Pinpoint the cell where the given text exists, returning its (X, Y) midpoint coordinate. 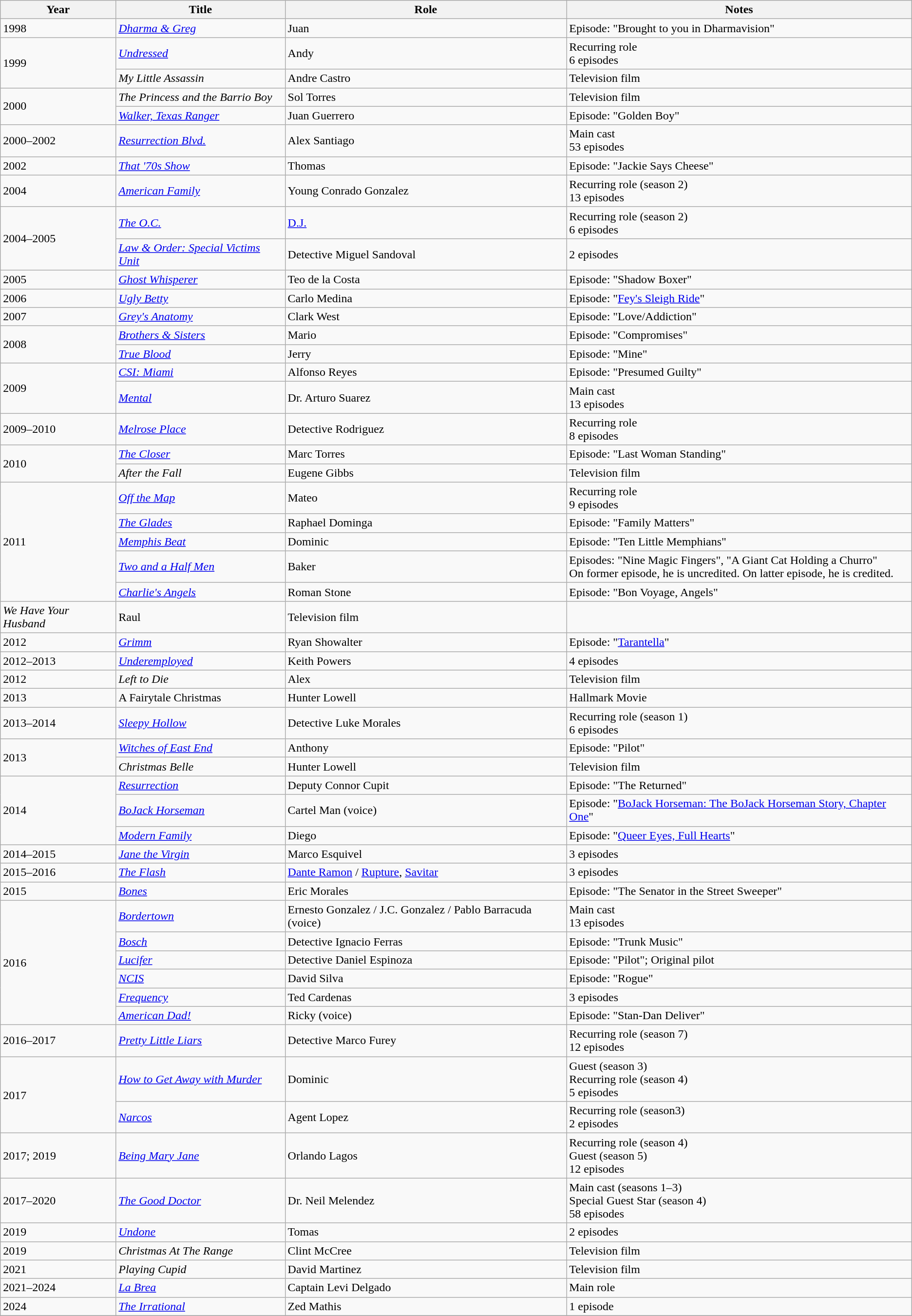
2004 (58, 191)
Detective Marco Furey (426, 1041)
The Good Doctor (201, 1200)
Deputy Connor Cupit (426, 785)
Anthony (426, 748)
2005 (58, 279)
The Irrational (201, 1306)
Narcos (201, 1117)
2000 (58, 106)
2009 (58, 388)
2024 (58, 1306)
2010 (58, 464)
Alex (426, 679)
Episode: "BoJack Horseman: The BoJack Horseman Story, Chapter One" (739, 810)
Episode: "Last Woman Standing" (739, 454)
Mario (426, 335)
Jerry (426, 354)
Raphael Dominga (426, 523)
The Glades (201, 523)
Episode: "Queer Eyes, Full Hearts" (739, 835)
Christmas Belle (201, 767)
American Family (201, 191)
Eric Morales (426, 891)
Playing Cupid (201, 1269)
David Martinez (426, 1269)
Witches of East End (201, 748)
Detective Rodriguez (426, 429)
How to Get Away with Murder (201, 1079)
Detective Ignacio Ferras (426, 941)
Dante Ramon / Rupture, Savitar (426, 872)
Dr. Arturo Suarez (426, 398)
Carlo Medina (426, 298)
Recurring role 8 episodes (739, 429)
Cartel Man (voice) (426, 810)
Alex Santiago (426, 140)
Recurring role 9 episodes (739, 498)
2002 (58, 166)
Bordertown (201, 916)
2009–2010 (58, 429)
Two and a Half Men (201, 566)
Detective Miguel Sandoval (426, 254)
Episode: "Tarantella" (739, 642)
2014–2015 (58, 854)
1999 (58, 62)
Marc Torres (426, 454)
Episode: "Trunk Music" (739, 941)
The Flash (201, 872)
2016 (58, 962)
Ernesto Gonzalez / J.C. Gonzalez / Pablo Barracuda (voice) (426, 916)
Teo de la Costa (426, 279)
Orlando Lagos (426, 1156)
Main role (739, 1288)
Main cast (seasons 1–3) Special Guest Star (season 4) 58 episodes (739, 1200)
NCIS (201, 978)
Ted Cardenas (426, 997)
Lucifer (201, 960)
Off the Map (201, 498)
Underemployed (201, 660)
Undressed (201, 54)
Captain Levi Delgado (426, 1288)
Brothers & Sisters (201, 335)
Episode: "Presumed Guilty" (739, 372)
BoJack Horseman (201, 810)
Main cast 53 episodes (739, 140)
2000–2002 (58, 140)
Episode: "Rogue" (739, 978)
My Little Assassin (201, 78)
Tomas (426, 1232)
Recurring role (season 2) 13 episodes (739, 191)
Episode: "Ten Little Memphians" (739, 542)
Young Conrado Gonzalez (426, 191)
The Princess and the Barrio Boy (201, 97)
Dr. Neil Melendez (426, 1200)
Episode: "Pilot" (739, 748)
Ugly Betty (201, 298)
2021 (58, 1269)
2016–2017 (58, 1041)
Grimm (201, 642)
Keith Powers (426, 660)
4 episodes (739, 660)
Episode: "Jackie Says Cheese" (739, 166)
2008 (58, 345)
David Silva (426, 978)
Episode: "Pilot"; Original pilot (739, 960)
2017–2020 (58, 1200)
2007 (58, 317)
Being Mary Jane (201, 1156)
American Dad! (201, 1016)
Andre Castro (426, 78)
Bosch (201, 941)
Roman Stone (426, 592)
2017; 2019 (58, 1156)
Zed Mathis (426, 1306)
True Blood (201, 354)
Law & Order: Special Victims Unit (201, 254)
Recurring role (season 1) 6 episodes (739, 723)
Baker (426, 566)
2014 (58, 810)
Sleepy Hollow (201, 723)
2017 (58, 1095)
Hallmark Movie (739, 698)
Clark West (426, 317)
Episode: "Brought to you in Dharmavision" (739, 28)
Clint McCree (426, 1251)
2006 (58, 298)
Left to Die (201, 679)
Role (426, 10)
2013–2014 (58, 723)
Detective Luke Morales (426, 723)
2021–2024 (58, 1288)
Ghost Whisperer (201, 279)
The Closer (201, 454)
Episode: "Love/Addiction" (739, 317)
2012–2013 (58, 660)
Episodes: "Nine Magic Fingers", "A Giant Cat Holding a Churro" On former episode, he is uncredited. On latter episode, he is credited. (739, 566)
Mateo (426, 498)
Episode: "The Returned" (739, 785)
Pretty Little Liars (201, 1041)
Juan (426, 28)
Episode: "Stan-Dan Deliver" (739, 1016)
CSI: Miami (201, 372)
2004–2005 (58, 238)
2015–2016 (58, 872)
La Brea (201, 1288)
Episode: "Golden Boy" (739, 116)
Eugene Gibbs (426, 473)
2015 (58, 891)
Dharma & Greg (201, 28)
Recurring role (season 4) Guest (season 5) 12 episodes (739, 1156)
Grey's Anatomy (201, 317)
Alfonso Reyes (426, 372)
Sol Torres (426, 97)
Melrose Place (201, 429)
Title (201, 10)
Walker, Texas Ranger (201, 116)
Agent Lopez (426, 1117)
Detective Daniel Espinoza (426, 960)
1998 (58, 28)
Recurring role (season 2) 6 episodes (739, 222)
Mental (201, 398)
Guest (season 3) Recurring role (season 4) 5 episodes (739, 1079)
Jane the Virgin (201, 854)
Ryan Showalter (426, 642)
Frequency (201, 997)
Diego (426, 835)
Bones (201, 891)
Episode: "Family Matters" (739, 523)
Ricky (voice) (426, 1016)
Episode: "Bon Voyage, Angels" (739, 592)
Episode: "The Senator in the Street Sweeper" (739, 891)
Episode: "Shadow Boxer" (739, 279)
A Fairytale Christmas (201, 698)
Andy (426, 54)
Episode: "Compromises" (739, 335)
D.J. (426, 222)
1 episode (739, 1306)
Recurring role 6 episodes (739, 54)
Resurrection Blvd. (201, 140)
After the Fall (201, 473)
Modern Family (201, 835)
Raul (201, 617)
We Have Your Husband (58, 617)
Christmas At The Range (201, 1251)
That '70s Show (201, 166)
Juan Guerrero (426, 116)
Episode: "Fey's Sleigh Ride" (739, 298)
Thomas (426, 166)
Memphis Beat (201, 542)
Resurrection (201, 785)
Year (58, 10)
Charlie's Angels (201, 592)
Recurring role (season3)2 episodes (739, 1117)
The O.C. (201, 222)
Episode: "Mine" (739, 354)
Notes (739, 10)
2011 (58, 542)
Recurring role (season 7) 12 episodes (739, 1041)
Marco Esquivel (426, 854)
Undone (201, 1232)
